For the text-containing cell, return its midpoint in (X, Y) coordinate format. 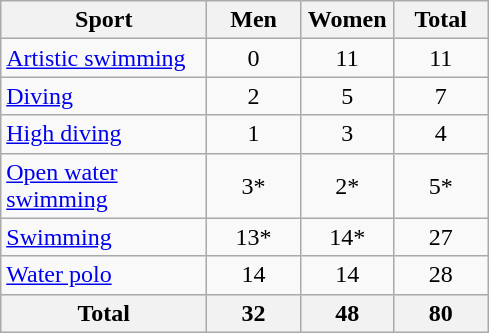
28 (441, 275)
Men (254, 20)
Diving (104, 96)
1 (254, 134)
Open water swimming (104, 186)
3 (347, 134)
4 (441, 134)
7 (441, 96)
5 (347, 96)
High diving (104, 134)
Women (347, 20)
5* (441, 186)
80 (441, 313)
Artistic swimming (104, 58)
48 (347, 313)
Sport (104, 20)
32 (254, 313)
0 (254, 58)
13* (254, 237)
Water polo (104, 275)
2* (347, 186)
3* (254, 186)
14* (347, 237)
Swimming (104, 237)
27 (441, 237)
2 (254, 96)
